Locate the cell with the specified text and output its (x, y) center coordinate. 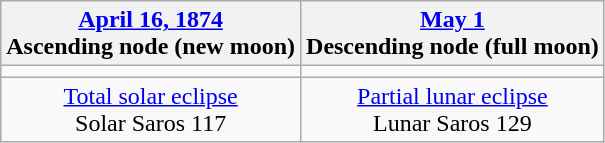
May 1Descending node (full moon) (453, 34)
Total solar eclipseSolar Saros 117 (151, 110)
April 16, 1874Ascending node (new moon) (151, 34)
Partial lunar eclipseLunar Saros 129 (453, 110)
